Return [x, y] of the center of cell containing provided text 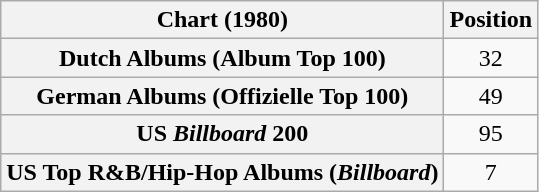
Position [491, 20]
7 [491, 172]
US Top R&B/Hip-Hop Albums (Billboard) [222, 172]
32 [491, 58]
German Albums (Offizielle Top 100) [222, 96]
95 [491, 134]
49 [491, 96]
Chart (1980) [222, 20]
Dutch Albums (Album Top 100) [222, 58]
US Billboard 200 [222, 134]
